Capture the cell that displays the provided text and extract its [X, Y] central coordinate. 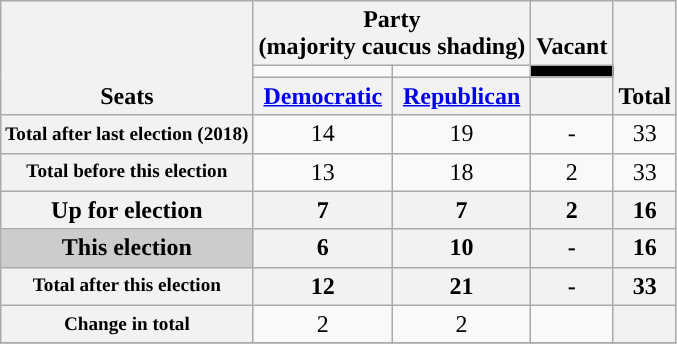
Democratic [323, 96]
Up for election [127, 210]
19 [461, 134]
Party (majority caucus shading) [392, 34]
21 [461, 286]
Total after last election (2018) [127, 134]
18 [461, 172]
12 [323, 286]
Change in total [127, 324]
This election [127, 248]
Total after this election [127, 286]
Republican [461, 96]
Total [645, 58]
Seats [127, 58]
10 [461, 248]
13 [323, 172]
6 [323, 248]
Vacant [572, 34]
14 [323, 134]
Total before this election [127, 172]
